Find where the given text appears and provide that cell's center as [X, Y] coordinate. 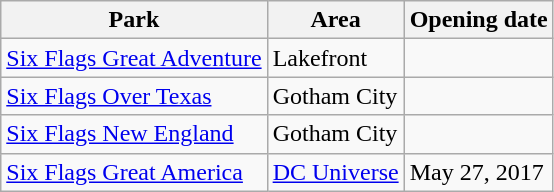
Six Flags New England [134, 134]
Park [134, 20]
Six Flags Over Texas [134, 96]
May 27, 2017 [478, 172]
Six Flags Great Adventure [134, 58]
Area [336, 20]
Opening date [478, 20]
Six Flags Great America [134, 172]
DC Universe [336, 172]
Lakefront [336, 58]
